Return the (x, y) coordinate for the center point of the cell that contains the specified text.  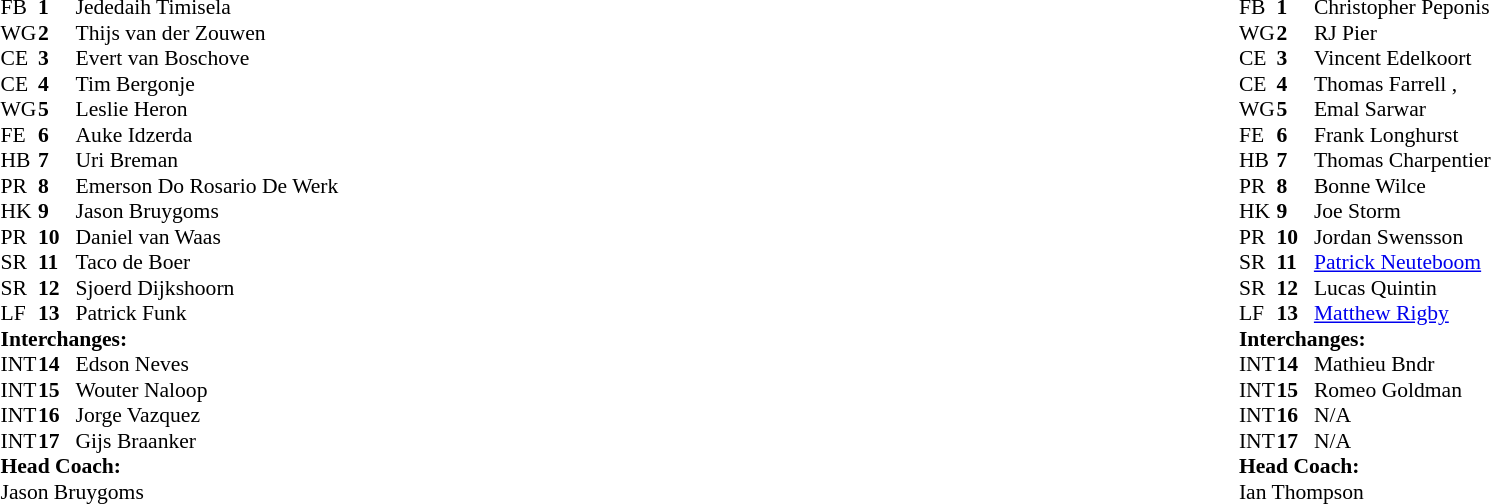
Tim Bergonje (208, 84)
Thomas Charpentier (1402, 161)
Patrick Neuteboom (1402, 263)
Jason Bruygoms (208, 211)
Emerson Do Rosario De Werk (208, 186)
Evert van Boschove (208, 59)
Patrick Funk (208, 313)
Edson Neves (208, 365)
Romeo Goldman (1402, 390)
Gijs Braanker (208, 441)
Bonne Wilce (1402, 186)
Auke Idzerda (208, 135)
Jordan Swensson (1402, 237)
Sjoerd Dijkshoorn (208, 288)
Frank Longhurst (1402, 135)
Thijs van der Zouwen (208, 33)
Joe Storm (1402, 211)
Matthew Rigby (1402, 313)
Lucas Quintin (1402, 288)
Vincent Edelkoort (1402, 59)
Leslie Heron (208, 109)
Mathieu Bndr (1402, 365)
Uri Breman (208, 161)
Wouter Naloop (208, 390)
Emal Sarwar (1402, 109)
Thomas Farrell , (1402, 84)
RJ Pier (1402, 33)
Jorge Vazquez (208, 415)
Daniel van Waas (208, 237)
Taco de Boer (208, 263)
